Search for the cell housing the specified text and yield its [X, Y] center coordinate. 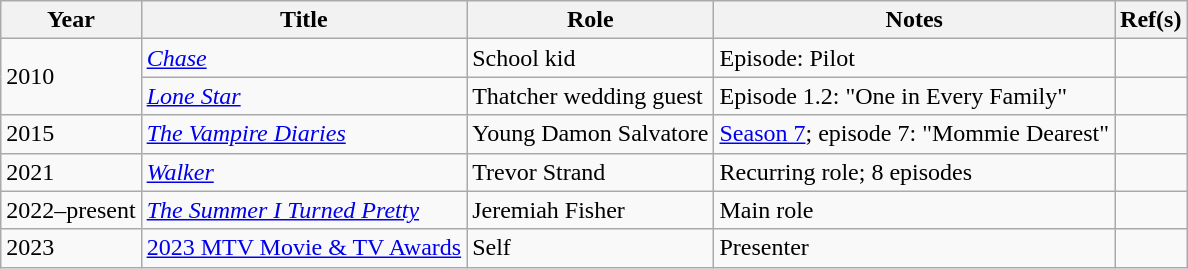
The Summer I Turned Pretty [304, 210]
Episode: Pilot [914, 58]
2021 [71, 172]
Ref(s) [1151, 20]
Main role [914, 210]
Season 7; episode 7: "Mommie Dearest" [914, 134]
Recurring role; 8 episodes [914, 172]
Year [71, 20]
School kid [590, 58]
Thatcher wedding guest [590, 96]
Notes [914, 20]
Self [590, 248]
Presenter [914, 248]
Jeremiah Fisher [590, 210]
Episode 1.2: "One in Every Family" [914, 96]
2023 MTV Movie & TV Awards [304, 248]
Chase [304, 58]
2022–present [71, 210]
Lone Star [304, 96]
Role [590, 20]
The Vampire Diaries [304, 134]
Trevor Strand [590, 172]
Walker [304, 172]
2010 [71, 77]
Title [304, 20]
Young Damon Salvatore [590, 134]
2015 [71, 134]
2023 [71, 248]
